From the cell containing the given text, extract its center point as (x, y) coordinate. 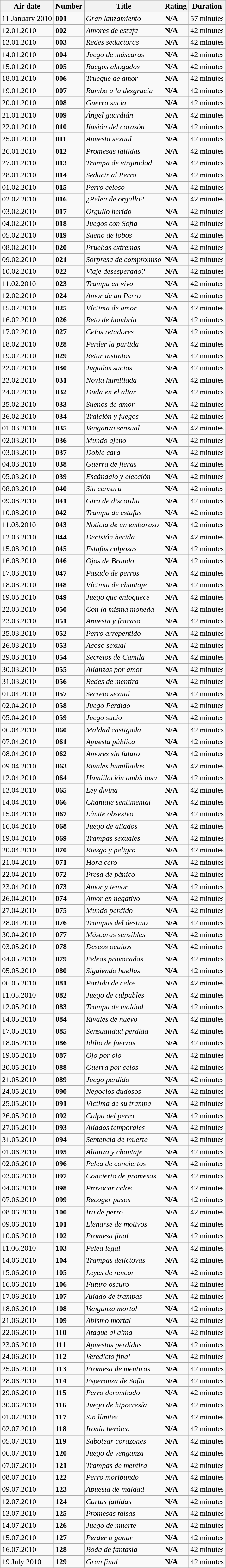
013 (69, 163)
034 (69, 416)
16.02.2010 (27, 320)
Humillación ambiciosa (123, 778)
12.01.2010 (27, 30)
18.06.2010 (27, 1309)
08.03.2010 (27, 488)
Amor y temor (123, 886)
Novia humillada (123, 380)
011 (69, 139)
043 (69, 525)
068 (69, 826)
Trampas del destino (123, 923)
Gran final (123, 1562)
14.04.2010 (27, 802)
Decisión herida (123, 537)
042 (69, 513)
Juego de aliados (123, 826)
04.06.2010 (27, 1188)
Escándalo y elección (123, 476)
Juego sucio (123, 717)
Pelea de conciertos (123, 1164)
111 (69, 1345)
106 (69, 1284)
060 (69, 730)
27.04.2010 (27, 910)
Number (69, 6)
Doble cara (123, 452)
095 (69, 1152)
12.07.2010 (27, 1501)
110 (69, 1333)
22.03.2010 (27, 609)
Secreto sexual (123, 693)
Amores de estafa (123, 30)
023 (69, 284)
Trampas sexuales (123, 838)
25.03.2010 (27, 633)
127 (69, 1538)
Ángel guardián (123, 115)
10.03.2010 (27, 513)
062 (69, 754)
090 (69, 1091)
035 (69, 428)
17.06.2010 (27, 1296)
014 (69, 175)
Perder la partida (123, 344)
052 (69, 633)
18.01.2010 (27, 79)
11.06.2010 (27, 1248)
16.07.2010 (27, 1550)
104 (69, 1260)
21.05.2010 (27, 1079)
Apuesta sexual (123, 139)
Partida de celos (123, 983)
105 (69, 1272)
Límite obsesivo (123, 814)
26.04.2010 (27, 898)
054 (69, 657)
Víctima de su trampa (123, 1103)
Ojos de Brando (123, 561)
Title (123, 6)
Promesa de mentiras (123, 1369)
Víctima de amor (123, 308)
037 (69, 452)
002 (69, 30)
04.03.2010 (27, 464)
Trueque de amor (123, 79)
26.02.2010 (27, 416)
058 (69, 705)
099 (69, 1200)
Chantaje sentimental (123, 802)
Cartas fallidas (123, 1501)
07.07.2010 (27, 1465)
03.06.2010 (27, 1176)
Suenos de amor (123, 404)
01.04.2010 (27, 693)
020 (69, 247)
091 (69, 1103)
Redes de mentira (123, 681)
088 (69, 1067)
Ilusión del corazón (123, 127)
102 (69, 1236)
02.06.2010 (27, 1164)
073 (69, 886)
089 (69, 1079)
19.03.2010 (27, 597)
041 (69, 500)
19.01.2010 (27, 91)
07.06.2010 (27, 1200)
25.05.2010 (27, 1103)
057 (69, 693)
25.06.2010 (27, 1369)
Negocios dudosos (123, 1091)
17.02.2010 (27, 332)
069 (69, 838)
11 January 2010 (27, 18)
Promesas fallidas (123, 151)
Ataque al alma (123, 1333)
075 (69, 910)
Juego de muerte (123, 1526)
Deseos ocultos (123, 947)
Promesas falsas (123, 1514)
Ironía heróica (123, 1429)
Juego perdido (123, 1079)
05.07.2010 (27, 1441)
13.01.2010 (27, 42)
19.05.2010 (27, 1055)
093 (69, 1128)
Amor en negativo (123, 898)
Secretos de Camila (123, 657)
02.02.2010 (27, 199)
079 (69, 959)
Venganza sensual (123, 428)
063 (69, 766)
15.03.2010 (27, 549)
Ruegos ahogados (123, 67)
044 (69, 537)
008 (69, 103)
Ley divina (123, 790)
24.02.2010 (27, 392)
22.02.2010 (27, 368)
039 (69, 476)
066 (69, 802)
05.02.2010 (27, 235)
Aliado de trampas (123, 1296)
081 (69, 983)
Pelea legal (123, 1248)
114 (69, 1381)
109 (69, 1321)
Sin límites (123, 1417)
09.06.2010 (27, 1224)
118 (69, 1429)
26.03.2010 (27, 645)
07.04.2010 (27, 742)
Trampa en vivo (123, 284)
09.04.2010 (27, 766)
Futuro oscuro (123, 1284)
Sueno de lobos (123, 235)
Ira de perro (123, 1212)
09.03.2010 (27, 500)
Orgullo herido (123, 211)
Perro celoso (123, 187)
Con la misma moneda (123, 609)
14.07.2010 (27, 1526)
03.05.2010 (27, 947)
Rivales de nuevo (123, 1019)
128 (69, 1550)
09.07.2010 (27, 1489)
Sin censura (123, 488)
23.02.2010 (27, 380)
Juego de máscaras (123, 54)
040 (69, 488)
Apuestas perdidas (123, 1345)
Celos retadores (123, 332)
053 (69, 645)
17.05.2010 (27, 1031)
122 (69, 1477)
Duda en el altar (123, 392)
05.03.2010 (27, 476)
23.06.2010 (27, 1345)
57 minutes (207, 18)
Llenarse de motivos (123, 1224)
078 (69, 947)
15.07.2010 (27, 1538)
080 (69, 971)
20.05.2010 (27, 1067)
Estafas culposas (123, 549)
022 (69, 271)
Trampas de mentira (123, 1465)
08.04.2010 (27, 754)
Apuesta y fracaso (123, 621)
19.04.2010 (27, 838)
21.04.2010 (27, 862)
30.06.2010 (27, 1405)
28.06.2010 (27, 1381)
08.07.2010 (27, 1477)
15.04.2010 (27, 814)
16.06.2010 (27, 1284)
074 (69, 898)
28.04.2010 (27, 923)
049 (69, 597)
Guerra por celos (123, 1067)
15.06.2010 (27, 1272)
070 (69, 850)
04.02.2010 (27, 223)
019 (69, 235)
01.07.2010 (27, 1417)
Máscaras sensibles (123, 935)
018 (69, 223)
Traición y juegos (123, 416)
Aliados temporales (123, 1128)
025 (69, 308)
19 July 2010 (27, 1562)
Sentencia de muerte (123, 1140)
097 (69, 1176)
Sabotear corazones (123, 1441)
Trampas delictovas (123, 1260)
05.05.2010 (27, 971)
31.03.2010 (27, 681)
Juego de hipocresía (123, 1405)
092 (69, 1115)
Mundo perdido (123, 910)
Alianzas por amor (123, 669)
051 (69, 621)
11.05.2010 (27, 995)
Juego de venganza (123, 1453)
012 (69, 151)
Pruebas extremas (123, 247)
Recoger pasos (123, 1200)
027 (69, 332)
29.03.2010 (27, 657)
007 (69, 91)
24.05.2010 (27, 1091)
27.01.2010 (27, 163)
Trampa de virginidad (123, 163)
10.02.2010 (27, 271)
02.04.2010 (27, 705)
094 (69, 1140)
Rivales humilladas (123, 766)
22.04.2010 (27, 874)
116 (69, 1405)
18.05.2010 (27, 1043)
033 (69, 404)
14.05.2010 (27, 1019)
Sensualidad perdida (123, 1031)
27.05.2010 (27, 1128)
Guerra sucia (123, 103)
050 (69, 609)
126 (69, 1526)
072 (69, 874)
12.02.2010 (27, 296)
26.05.2010 (27, 1115)
064 (69, 778)
08.06.2010 (27, 1212)
15.01.2010 (27, 67)
055 (69, 669)
Hora cero (123, 862)
123 (69, 1489)
119 (69, 1441)
059 (69, 717)
030 (69, 368)
23.04.2010 (27, 886)
046 (69, 561)
Acoso sexual (123, 645)
Provocar celos (123, 1188)
Leyes de rencor (123, 1272)
11.03.2010 (27, 525)
056 (69, 681)
04.05.2010 (27, 959)
Trampa de maldad (123, 1007)
086 (69, 1043)
21.01.2010 (27, 115)
101 (69, 1224)
Viaje desesperado? (123, 271)
15.02.2010 (27, 308)
Riesgo y peligro (123, 850)
Juegos con Sofía (123, 223)
13.07.2010 (27, 1514)
03.02.2010 (27, 211)
061 (69, 742)
21.06.2010 (27, 1321)
115 (69, 1393)
06.04.2010 (27, 730)
004 (69, 54)
083 (69, 1007)
13.04.2010 (27, 790)
08.02.2010 (27, 247)
001 (69, 18)
26.01.2010 (27, 151)
12.05.2010 (27, 1007)
084 (69, 1019)
028 (69, 344)
Jugadas sucias (123, 368)
Trampa de estafas (123, 513)
021 (69, 259)
009 (69, 115)
Abismo mortal (123, 1321)
Apuesta pública (123, 742)
Gran lanzamiento (123, 18)
Perro arrepentido (123, 633)
01.03.2010 (27, 428)
28.01.2010 (27, 175)
087 (69, 1055)
085 (69, 1031)
Perder o ganar (123, 1538)
06.05.2010 (27, 983)
026 (69, 320)
047 (69, 573)
20.01.2010 (27, 103)
Gira de discordia (123, 500)
Reto de hombría (123, 320)
076 (69, 923)
Seducir al Perro (123, 175)
Alianza y chantaje (123, 1152)
Boda de fantasía (123, 1550)
14.01.2010 (27, 54)
Concierto de promesas (123, 1176)
Rumbo a la desgracia (123, 91)
Culpa del perro (123, 1115)
Peleas provocadas (123, 959)
Maldad castigada (123, 730)
20.04.2010 (27, 850)
031 (69, 380)
010 (69, 127)
Perro moribundo (123, 1477)
31.05.2010 (27, 1140)
003 (69, 42)
12.03.2010 (27, 537)
098 (69, 1188)
03.03.2010 (27, 452)
Guerra de fieras (123, 464)
09.02.2010 (27, 259)
Redes seductoras (123, 42)
18.02.2010 (27, 344)
29.06.2010 (27, 1393)
02.03.2010 (27, 440)
Juego Perdido (123, 705)
¿Pelea de orgullo? (123, 199)
Siguiendo huellas (123, 971)
19.02.2010 (27, 356)
107 (69, 1296)
16.04.2010 (27, 826)
Venganza mortal (123, 1309)
Idilio de fuerzas (123, 1043)
125 (69, 1514)
Promesa final (123, 1236)
016 (69, 199)
25.02.2010 (27, 404)
10.06.2010 (27, 1236)
24.06.2010 (27, 1357)
065 (69, 790)
22.01.2010 (27, 127)
071 (69, 862)
045 (69, 549)
067 (69, 814)
Esperanza de Sofía (123, 1381)
22.06.2010 (27, 1333)
17.03.2010 (27, 573)
16.03.2010 (27, 561)
100 (69, 1212)
Ojo por ojo (123, 1055)
30.03.2010 (27, 669)
015 (69, 187)
Veredicto final (123, 1357)
108 (69, 1309)
Víctima de chantaje (123, 585)
005 (69, 67)
Mundo ajeno (123, 440)
038 (69, 464)
Amores sin futuro (123, 754)
Pasado de perros (123, 573)
Air date (27, 6)
112 (69, 1357)
006 (69, 79)
120 (69, 1453)
032 (69, 392)
Juego que enloquece (123, 597)
25.01.2010 (27, 139)
113 (69, 1369)
096 (69, 1164)
Juego de culpables (123, 995)
Amor de un Perro (123, 296)
30.04.2010 (27, 935)
077 (69, 935)
Duration (207, 6)
036 (69, 440)
12.04.2010 (27, 778)
Retar instintos (123, 356)
103 (69, 1248)
05.04.2010 (27, 717)
117 (69, 1417)
Sorpresa de compromiso (123, 259)
11.02.2010 (27, 284)
Noticia de un embarazo (123, 525)
024 (69, 296)
017 (69, 211)
01.02.2010 (27, 187)
01.06.2010 (27, 1152)
Apuesta de maldad (123, 1489)
124 (69, 1501)
02.07.2010 (27, 1429)
Rating (176, 6)
23.03.2010 (27, 621)
14.06.2010 (27, 1260)
18.03.2010 (27, 585)
121 (69, 1465)
Presa de pánico (123, 874)
Perro derumbado (123, 1393)
082 (69, 995)
06.07.2010 (27, 1453)
029 (69, 356)
129 (69, 1562)
048 (69, 585)
